Determine the (X, Y) coordinate at the center of the cell enclosing the given text.  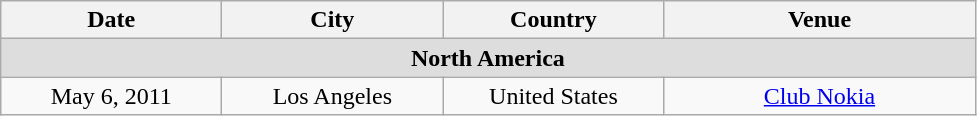
North America (488, 58)
Country (554, 20)
Club Nokia (820, 96)
United States (554, 96)
Los Angeles (332, 96)
Date (112, 20)
May 6, 2011 (112, 96)
Venue (820, 20)
City (332, 20)
